Output the [X, Y] coordinate of the center of the cell containing the given text.  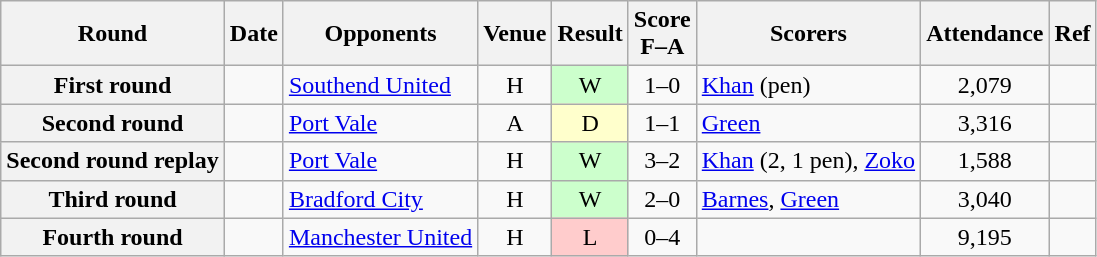
Southend United [380, 85]
Fourth round [113, 237]
ScoreF–A [662, 34]
1–1 [662, 123]
Green [808, 123]
Opponents [380, 34]
3,040 [985, 199]
Date [254, 34]
Khan (pen) [808, 85]
First round [113, 85]
Ref [1072, 34]
Bradford City [380, 199]
D [590, 123]
Second round replay [113, 161]
Third round [113, 199]
3–2 [662, 161]
1,588 [985, 161]
Round [113, 34]
L [590, 237]
Scorers [808, 34]
Khan (2, 1 pen), Zoko [808, 161]
2–0 [662, 199]
Venue [515, 34]
9,195 [985, 237]
0–4 [662, 237]
3,316 [985, 123]
Attendance [985, 34]
2,079 [985, 85]
Result [590, 34]
Manchester United [380, 237]
A [515, 123]
Second round [113, 123]
Barnes, Green [808, 199]
1–0 [662, 85]
